Detect which cell encompasses the target text, then output its (X, Y) center coordinate. 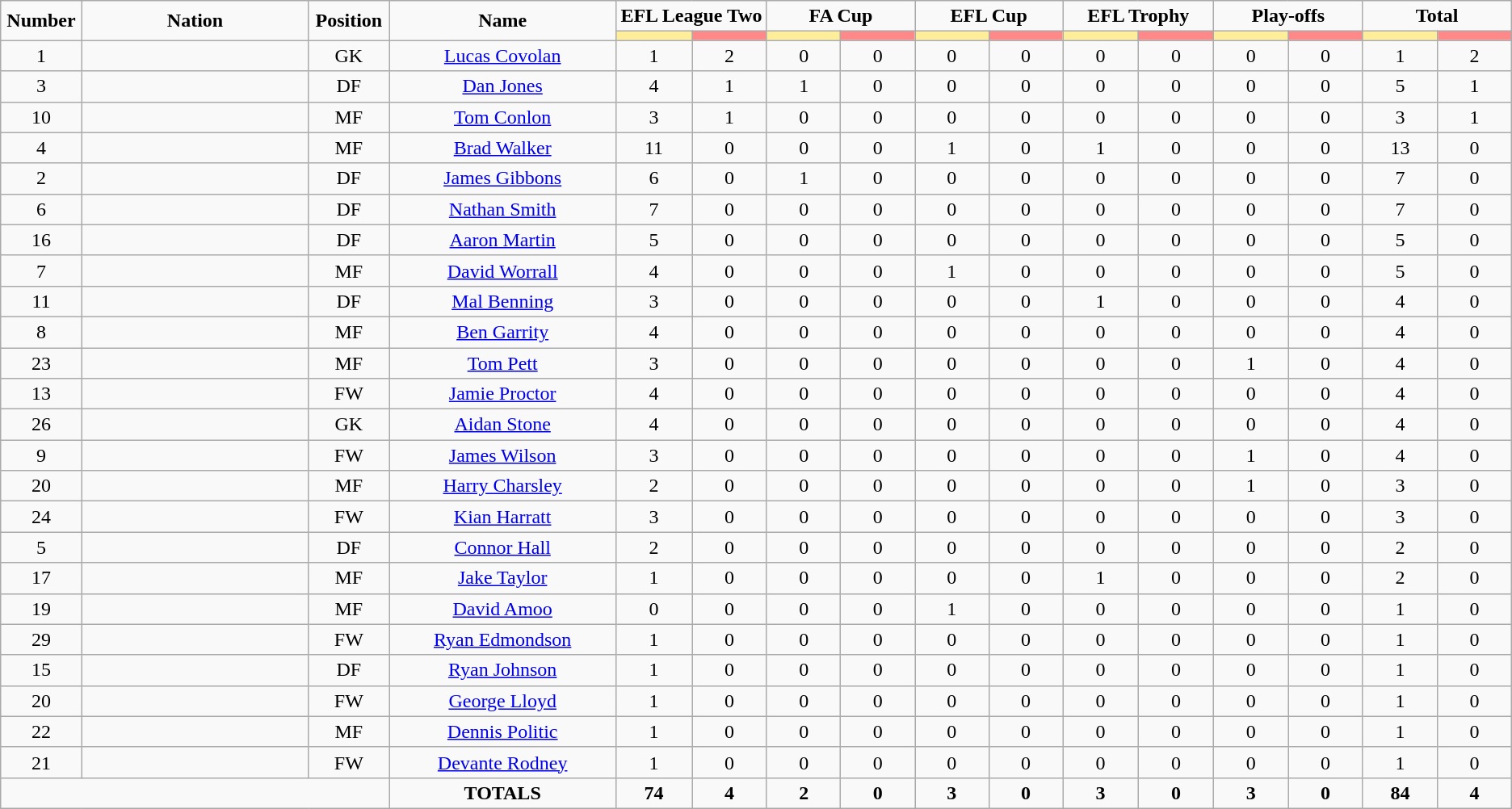
Mal Benning (502, 301)
Tom Conlon (502, 117)
Tom Pett (502, 363)
16 (41, 240)
James Wilson (502, 455)
10 (41, 117)
Harry Charsley (502, 486)
EFL Trophy (1139, 16)
21 (41, 762)
Number (41, 21)
9 (41, 455)
19 (41, 609)
FA Cup (840, 16)
Play-offs (1288, 16)
Ryan Johnson (502, 670)
Kian Harratt (502, 517)
EFL Cup (989, 16)
James Gibbons (502, 178)
Nathan Smith (502, 209)
David Worrall (502, 270)
Brad Walker (502, 148)
Jamie Proctor (502, 394)
29 (41, 639)
84 (1401, 793)
Name (502, 21)
Jake Taylor (502, 578)
22 (41, 731)
Position (349, 21)
24 (41, 517)
Dan Jones (502, 86)
Ryan Edmondson (502, 639)
Ben Garrity (502, 332)
Aaron Martin (502, 240)
EFL League Two (691, 16)
74 (653, 793)
Lucas Covolan (502, 56)
26 (41, 425)
David Amoo (502, 609)
George Lloyd (502, 701)
Nation (195, 21)
Dennis Politic (502, 731)
TOTALS (502, 793)
Aidan Stone (502, 425)
8 (41, 332)
Total (1437, 16)
23 (41, 363)
Connor Hall (502, 547)
17 (41, 578)
Devante Rodney (502, 762)
15 (41, 670)
